Output the (x, y) coordinate of the center of the cell containing the given text.  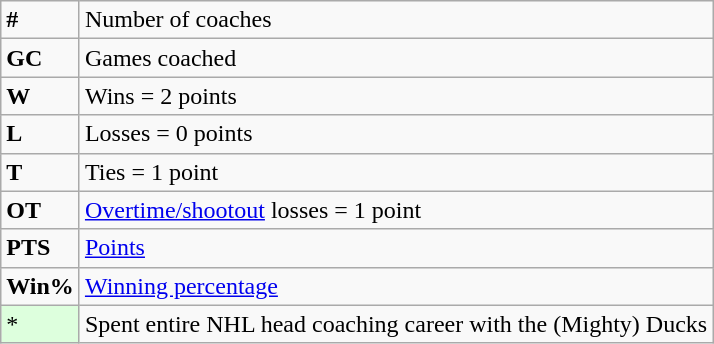
Overtime/shootout losses = 1 point (396, 210)
Win% (40, 286)
W (40, 96)
GC (40, 58)
* (40, 324)
# (40, 20)
Winning percentage (396, 286)
Points (396, 248)
PTS (40, 248)
Number of coaches (396, 20)
OT (40, 210)
T (40, 172)
Losses = 0 points (396, 134)
L (40, 134)
Ties = 1 point (396, 172)
Wins = 2 points (396, 96)
Games coached (396, 58)
Spent entire NHL head coaching career with the (Mighty) Ducks (396, 324)
